Determine the (X, Y) coordinate at the center of the cell enclosing the given text.  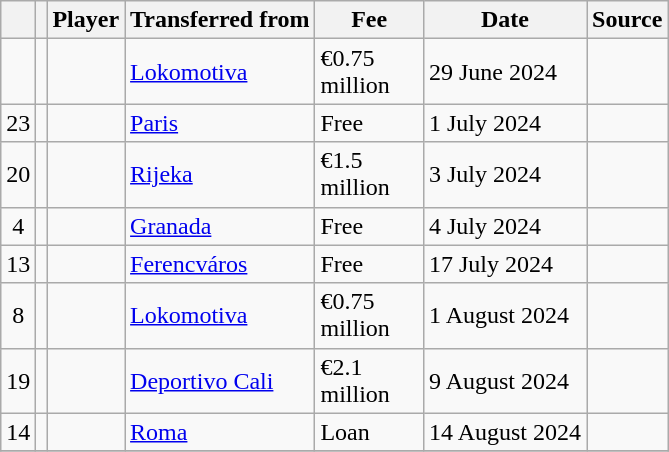
Source (628, 20)
3 July 2024 (504, 174)
4 (18, 226)
Granada (220, 226)
Fee (370, 20)
Date (504, 20)
Paris (220, 123)
Player (86, 20)
20 (18, 174)
1 July 2024 (504, 123)
19 (18, 380)
29 June 2024 (504, 72)
Rijeka (220, 174)
14 August 2024 (504, 432)
Ferencváros (220, 264)
23 (18, 123)
Loan (370, 432)
Deportivo Cali (220, 380)
Roma (220, 432)
Transferred from (220, 20)
17 July 2024 (504, 264)
1 August 2024 (504, 316)
13 (18, 264)
4 July 2024 (504, 226)
8 (18, 316)
€2.1 million (370, 380)
9 August 2024 (504, 380)
14 (18, 432)
€1.5 million (370, 174)
